For the text-containing cell, return its midpoint in [X, Y] coordinate format. 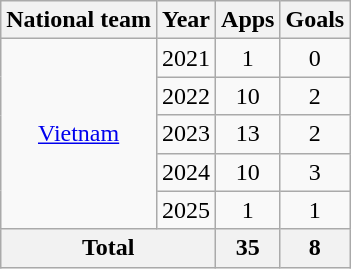
Apps [248, 20]
2023 [186, 134]
Total [108, 248]
2024 [186, 172]
2021 [186, 58]
2025 [186, 210]
8 [315, 248]
3 [315, 172]
35 [248, 248]
0 [315, 58]
Year [186, 20]
Vietnam [79, 134]
National team [79, 20]
2022 [186, 96]
13 [248, 134]
Goals [315, 20]
